Extract the (x, y) coordinate from the center of the cell holding the provided text.  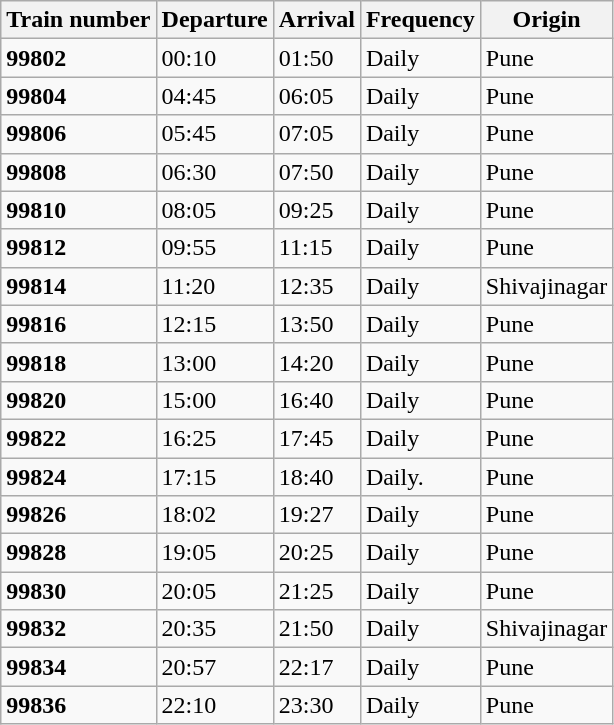
Arrival (316, 20)
18:02 (214, 515)
20:25 (316, 553)
20:05 (214, 591)
09:55 (214, 248)
Origin (546, 20)
08:05 (214, 210)
99812 (78, 248)
99804 (78, 96)
99816 (78, 324)
99810 (78, 210)
07:05 (316, 134)
00:10 (214, 58)
99824 (78, 477)
11:20 (214, 286)
12:15 (214, 324)
21:25 (316, 591)
99808 (78, 172)
23:30 (316, 705)
04:45 (214, 96)
06:30 (214, 172)
12:35 (316, 286)
01:50 (316, 58)
19:05 (214, 553)
99822 (78, 438)
99814 (78, 286)
11:15 (316, 248)
22:17 (316, 667)
99826 (78, 515)
05:45 (214, 134)
Train number (78, 20)
06:05 (316, 96)
09:25 (316, 210)
99836 (78, 705)
13:00 (214, 362)
18:40 (316, 477)
99818 (78, 362)
99820 (78, 400)
07:50 (316, 172)
99832 (78, 629)
15:00 (214, 400)
17:15 (214, 477)
16:40 (316, 400)
22:10 (214, 705)
Departure (214, 20)
99806 (78, 134)
99830 (78, 591)
20:35 (214, 629)
14:20 (316, 362)
16:25 (214, 438)
19:27 (316, 515)
99802 (78, 58)
20:57 (214, 667)
Daily. (420, 477)
99834 (78, 667)
13:50 (316, 324)
Frequency (420, 20)
17:45 (316, 438)
99828 (78, 553)
21:50 (316, 629)
